From the cell containing the given text, extract its center point as (X, Y) coordinate. 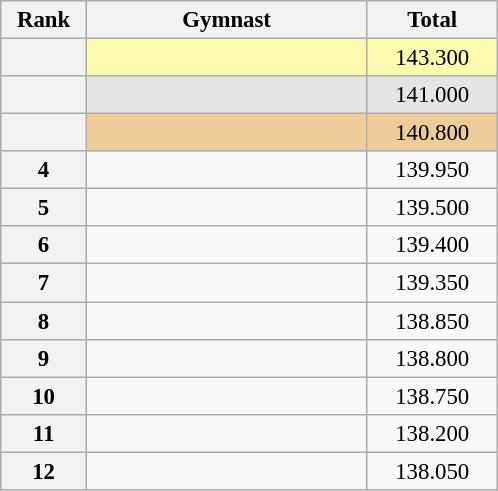
Rank (44, 20)
12 (44, 471)
139.500 (432, 208)
7 (44, 283)
143.300 (432, 58)
4 (44, 170)
6 (44, 245)
8 (44, 321)
138.850 (432, 321)
140.800 (432, 133)
10 (44, 396)
139.950 (432, 170)
139.400 (432, 245)
141.000 (432, 95)
Total (432, 20)
9 (44, 358)
5 (44, 208)
Gymnast (226, 20)
11 (44, 433)
138.750 (432, 396)
138.050 (432, 471)
138.800 (432, 358)
139.350 (432, 283)
138.200 (432, 433)
